Scan for the cell matching the given text and deliver its [X, Y] coordinate at center. 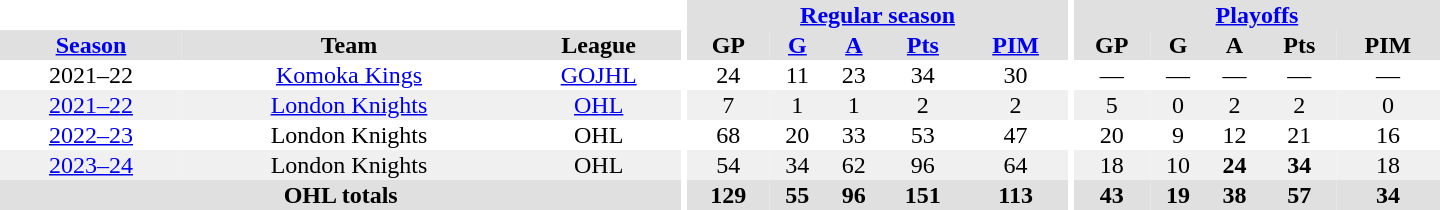
5 [1112, 105]
64 [1016, 165]
12 [1234, 135]
2023–24 [91, 165]
11 [797, 75]
Playoffs [1257, 15]
16 [1388, 135]
113 [1016, 195]
129 [729, 195]
Komoka Kings [349, 75]
151 [923, 195]
OHL totals [340, 195]
10 [1178, 165]
30 [1016, 75]
21 [1300, 135]
GOJHL [598, 75]
47 [1016, 135]
62 [854, 165]
19 [1178, 195]
55 [797, 195]
7 [729, 105]
Regular season [878, 15]
23 [854, 75]
57 [1300, 195]
League [598, 45]
Team [349, 45]
38 [1234, 195]
53 [923, 135]
33 [854, 135]
54 [729, 165]
9 [1178, 135]
2022–23 [91, 135]
Season [91, 45]
68 [729, 135]
43 [1112, 195]
